Pinpoint the cell where the given text exists, returning its [x, y] midpoint coordinate. 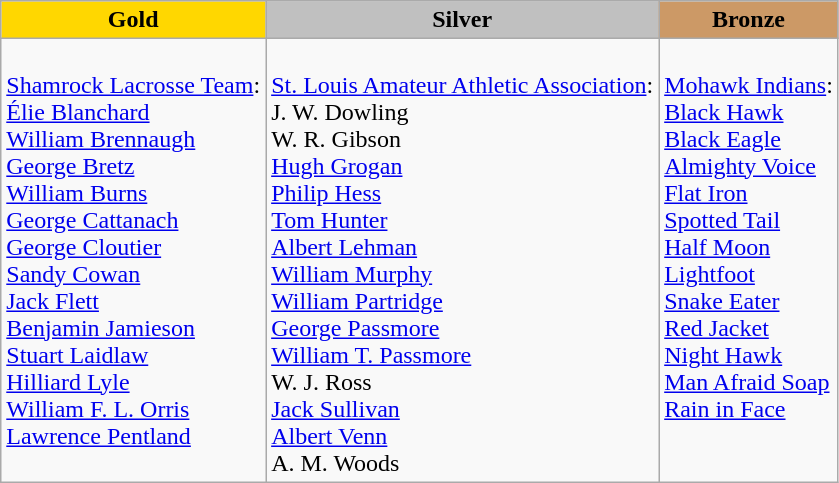
Gold [134, 20]
Silver [462, 20]
Mohawk Indians:Black HawkBlack EagleAlmighty VoiceFlat IronSpotted TailHalf MoonLightfootSnake EaterRed JacketNight HawkMan Afraid SoapRain in Face [749, 260]
Bronze [749, 20]
